Find where the given text appears and provide that cell's center as (X, Y) coordinate. 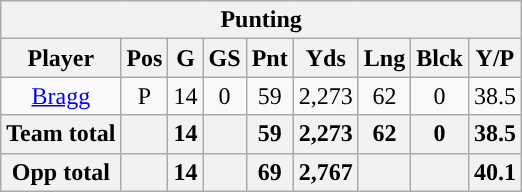
2,767 (326, 172)
Team total (61, 134)
Opp total (61, 172)
Lng (384, 58)
Punting (262, 20)
Player (61, 58)
69 (270, 172)
Blck (440, 58)
Yds (326, 58)
Y/P (494, 58)
40.1 (494, 172)
G (186, 58)
Pos (144, 58)
Bragg (61, 96)
Pnt (270, 58)
P (144, 96)
GS (224, 58)
